Return the (X, Y) coordinate for the center point of the cell that contains the specified text.  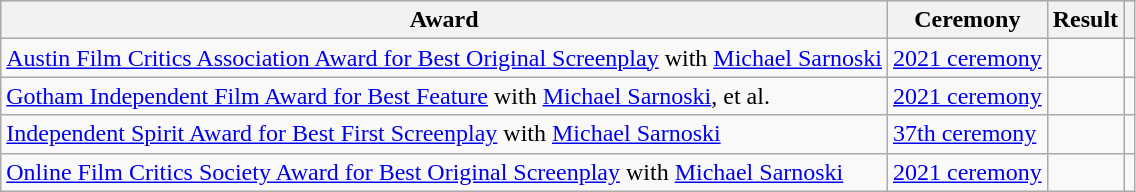
Independent Spirit Award for Best First Screenplay with Michael Sarnoski (444, 134)
Ceremony (968, 20)
Gotham Independent Film Award for Best Feature with Michael Sarnoski, et al. (444, 96)
Award (444, 20)
Austin Film Critics Association Award for Best Original Screenplay with Michael Sarnoski (444, 58)
Online Film Critics Society Award for Best Original Screenplay with Michael Sarnoski (444, 172)
Result (1085, 20)
37th ceremony (968, 134)
